Capture the cell that displays the provided text and extract its [x, y] central coordinate. 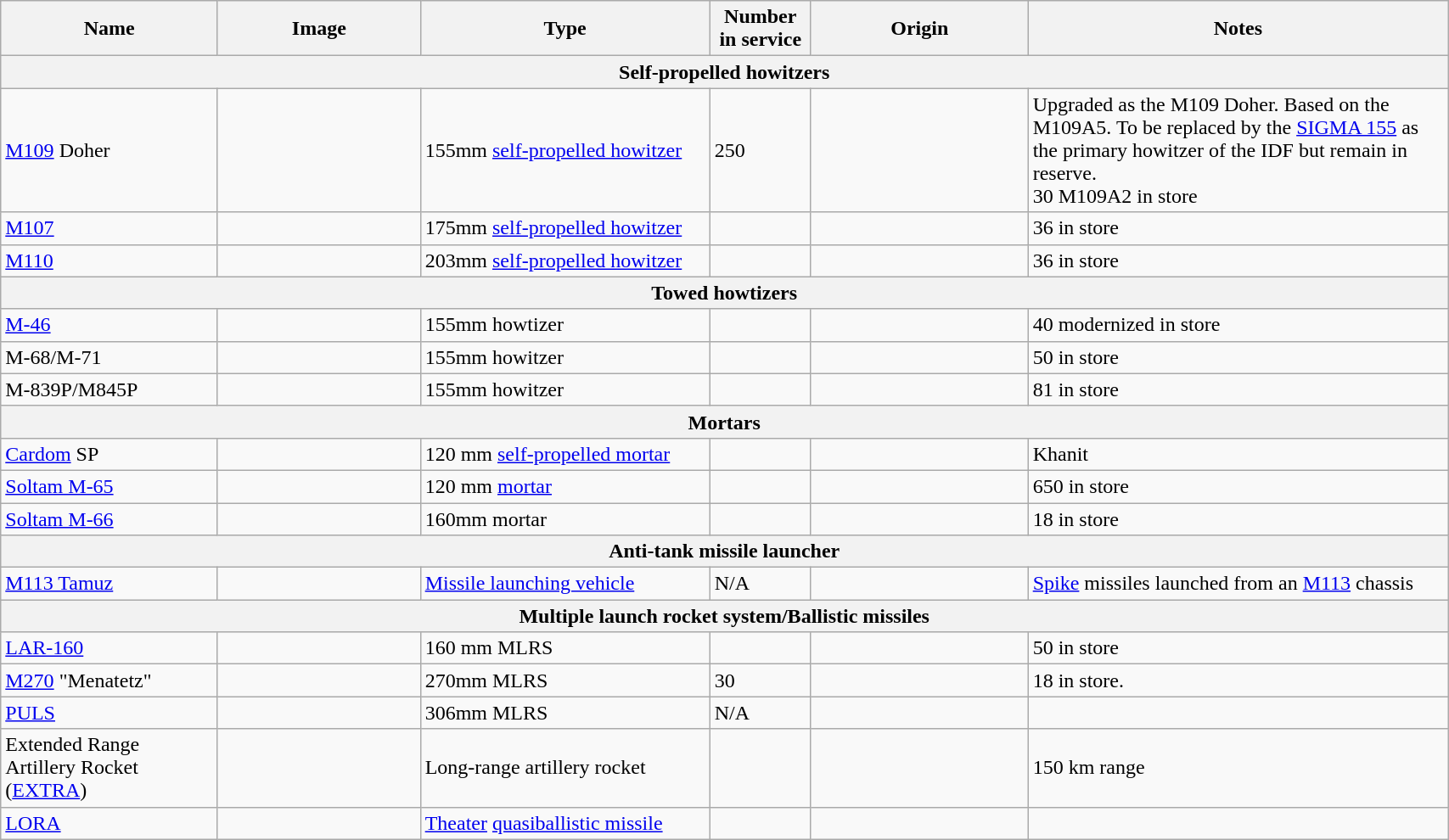
650 in store [1238, 486]
LAR-160 [110, 648]
Long-range artillery rocket [565, 768]
155mm howtizer [565, 325]
M-839P/M845P [110, 389]
250 [761, 150]
Multiple launch rocket system/Ballistic missiles [725, 616]
M109 Doher [110, 150]
270mm MLRS [565, 680]
81 in store [1238, 389]
160mm mortar [565, 518]
M107 [110, 228]
Type [565, 29]
M-46 [110, 325]
Origin [919, 29]
Name [110, 29]
Cardom SP [110, 454]
Soltam M-65 [110, 486]
18 in store [1238, 518]
306mm MLRS [565, 713]
155mm self-propelled howitzer [565, 150]
Notes [1238, 29]
Soltam M-66 [110, 518]
18 in store. [1238, 680]
203mm self-propelled howitzer [565, 260]
Number in service [761, 29]
120 mm self-propelled mortar [565, 454]
175mm self-propelled howitzer [565, 228]
40 modernized in store [1238, 325]
M-68/M-71 [110, 357]
M113 Tamuz [110, 584]
Mortars [725, 422]
Anti-tank missile launcher [725, 552]
Self-propelled howitzers [725, 72]
Theater quasiballistic missile [565, 823]
120 mm mortar [565, 486]
PULS [110, 713]
Spike missiles launched from an M113 chassis [1238, 584]
LORA [110, 823]
M270 "Menatetz" [110, 680]
Khanit [1238, 454]
Missile launching vehicle [565, 584]
Image [319, 29]
Extended Range Artillery Rocket (EXTRA) [110, 768]
Towed howtizers [725, 293]
M110 [110, 260]
150 km range [1238, 768]
160 mm MLRS [565, 648]
30 [761, 680]
